Provide the (X, Y) coordinate of the cell's center where the given text is located.  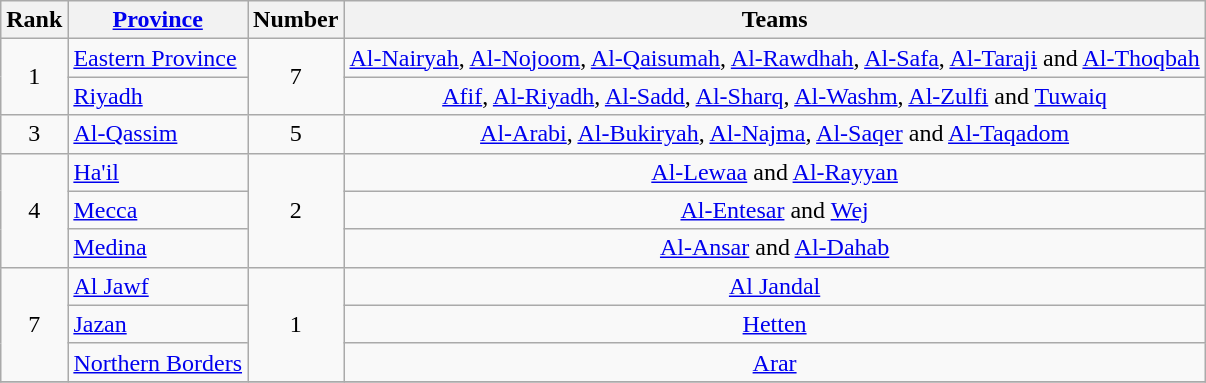
Number (296, 20)
Mecca (158, 210)
Al-Ansar and Al-Dahab (774, 248)
Jazan (158, 324)
Hetten (774, 324)
Northern Borders (158, 362)
Al-Arabi, Al-Bukiryah, Al-Najma, Al-Saqer and Al-Taqadom (774, 134)
Al-Nairyah, Al-Nojoom, Al-Qaisumah, Al-Rawdhah, Al-Safa, Al-Taraji and Al-Thoqbah (774, 58)
Riyadh (158, 96)
Province (158, 20)
2 (296, 210)
Afif, Al-Riyadh, Al-Sadd, Al-Sharq, Al-Washm, Al-Zulfi and Tuwaiq (774, 96)
Ha'il (158, 172)
5 (296, 134)
4 (34, 210)
Teams (774, 20)
Eastern Province (158, 58)
Medina (158, 248)
Al Jandal (774, 286)
Al-Entesar and Wej (774, 210)
3 (34, 134)
Rank (34, 20)
Al Jawf (158, 286)
Arar (774, 362)
Al-Qassim (158, 134)
Al-Lewaa and Al-Rayyan (774, 172)
